Return the [X, Y] coordinate for the center point of the cell that contains the specified text.  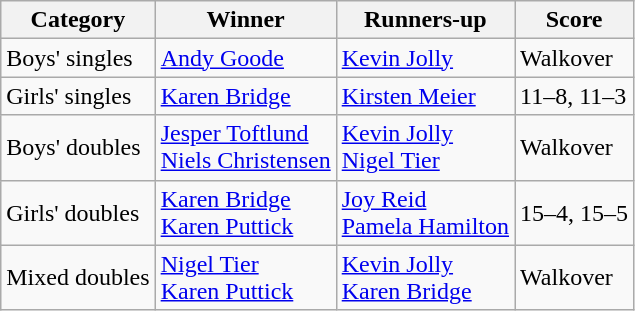
Joy Reid Pamela Hamilton [425, 212]
Girls' doubles [78, 212]
Category [78, 20]
Kirsten Meier [425, 96]
Mixed doubles [78, 278]
Jesper Toftlund Niels Christensen [246, 148]
Nigel Tier Karen Puttick [246, 278]
Andy Goode [246, 58]
11–8, 11–3 [574, 96]
Winner [246, 20]
Karen Bridge Karen Puttick [246, 212]
Girls' singles [78, 96]
Karen Bridge [246, 96]
Kevin Jolly Nigel Tier [425, 148]
15–4, 15–5 [574, 212]
Score [574, 20]
Boys' doubles [78, 148]
Kevin Jolly [425, 58]
Boys' singles [78, 58]
Kevin Jolly Karen Bridge [425, 278]
Runners-up [425, 20]
